Detect which cell encompasses the target text, then output its (X, Y) center coordinate. 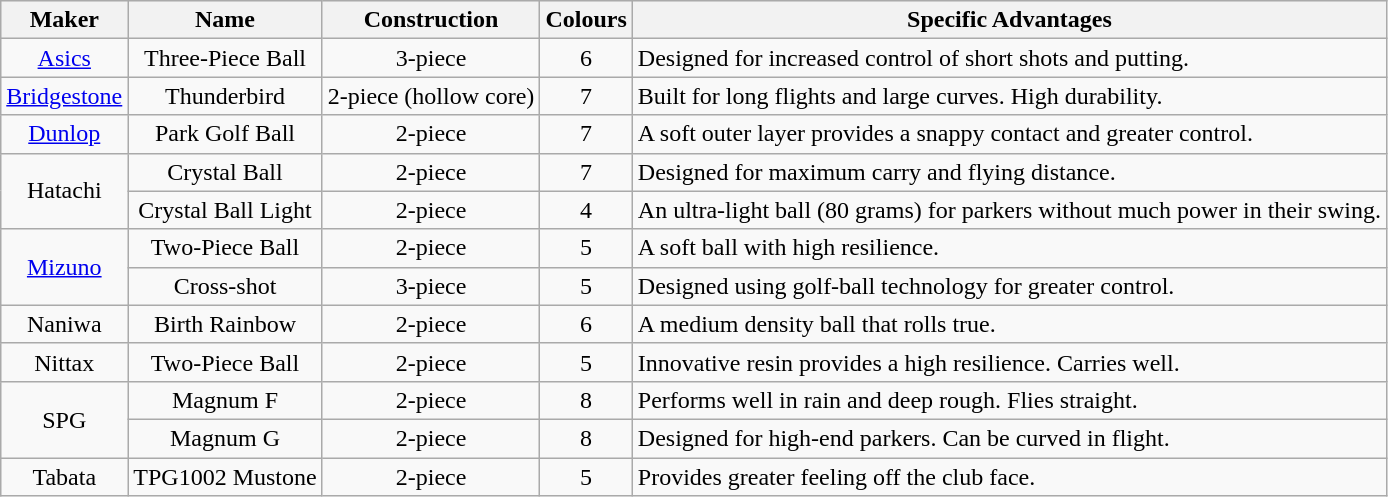
A soft ball with high resilience. (1009, 248)
Built for long flights and large curves. High durability. (1009, 96)
Mizuno (64, 267)
Cross-shot (225, 286)
Designed using golf-ball technology for greater control. (1009, 286)
Specific Advantages (1009, 20)
SPG (64, 419)
Colours (586, 20)
Thunderbird (225, 96)
Three-Piece Ball (225, 58)
Crystal Ball (225, 172)
Birth Rainbow (225, 324)
TPG1002 Mustone (225, 477)
Nittax (64, 362)
4 (586, 210)
Designed for high-end parkers. Can be curved in flight. (1009, 438)
Dunlop (64, 134)
Bridgestone (64, 96)
Asics (64, 58)
Magnum G (225, 438)
A medium density ball that rolls true. (1009, 324)
Designed for maximum carry and flying distance. (1009, 172)
Park Golf Ball (225, 134)
2-piece (hollow core) (431, 96)
Construction (431, 20)
Hatachi (64, 191)
A soft outer layer provides a snappy contact and greater control. (1009, 134)
Maker (64, 20)
An ultra-light ball (80 grams) for parkers without much power in their swing. (1009, 210)
Tabata (64, 477)
Magnum F (225, 400)
Designed for increased control of short shots and putting. (1009, 58)
Crystal Ball Light (225, 210)
Provides greater feeling off the club face. (1009, 477)
Innovative resin provides a high resilience. Carries well. (1009, 362)
Performs well in rain and deep rough. Flies straight. (1009, 400)
Naniwa (64, 324)
Name (225, 20)
